Pinpoint the cell where the given text exists, returning its [x, y] midpoint coordinate. 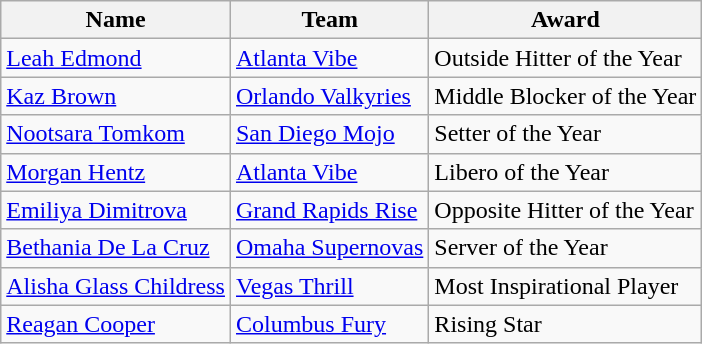
Setter of the Year [566, 134]
Vegas Thrill [329, 286]
Outside Hitter of the Year [566, 58]
Omaha Supernovas [329, 248]
Reagan Cooper [116, 324]
Most Inspirational Player [566, 286]
Columbus Fury [329, 324]
Kaz Brown [116, 96]
Award [566, 20]
San Diego Mojo [329, 134]
Name [116, 20]
Bethania De La Cruz [116, 248]
Nootsara Tomkom [116, 134]
Rising Star [566, 324]
Middle Blocker of the Year [566, 96]
Alisha Glass Childress [116, 286]
Leah Edmond [116, 58]
Server of the Year [566, 248]
Opposite Hitter of the Year [566, 210]
Libero of the Year [566, 172]
Morgan Hentz [116, 172]
Grand Rapids Rise [329, 210]
Orlando Valkyries [329, 96]
Emiliya Dimitrova [116, 210]
Team [329, 20]
